Output the [x, y] coordinate of the center of the cell containing the given text.  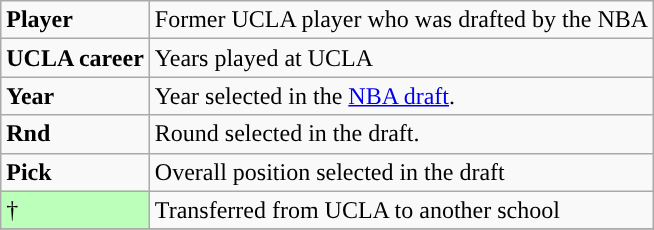
Transferred from UCLA to another school [401, 210]
Year [76, 96]
Player [76, 20]
Pick [76, 172]
Rnd [76, 134]
Year selected in the NBA draft. [401, 96]
Round selected in the draft. [401, 134]
Former UCLA player who was drafted by the NBA [401, 20]
† [76, 210]
UCLA career [76, 58]
Years played at UCLA [401, 58]
Overall position selected in the draft [401, 172]
